Extract the (X, Y) coordinate from the center of the cell holding the provided text.  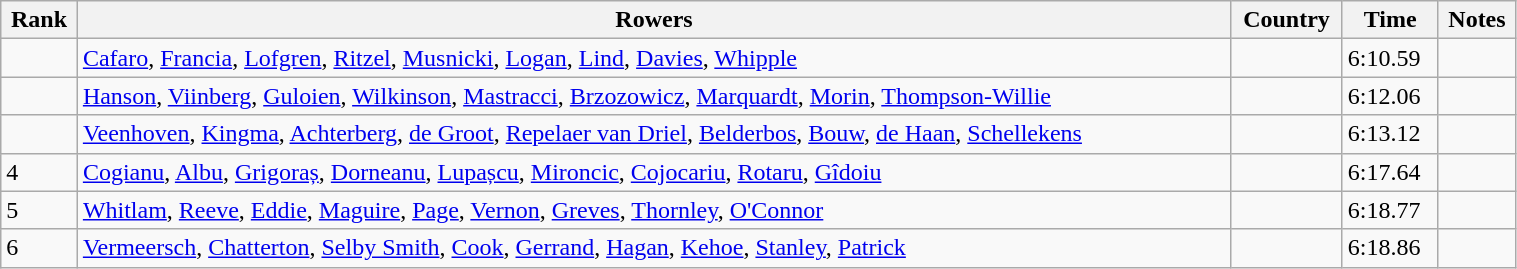
6:13.12 (1390, 134)
Whitlam, Reeve, Eddie, Maguire, Page, Vernon, Greves, Thornley, O'Connor (654, 210)
6 (40, 248)
6:18.86 (1390, 248)
6:12.06 (1390, 96)
Rank (40, 20)
6:17.64 (1390, 172)
Rowers (654, 20)
6:10.59 (1390, 58)
Cafaro, Francia, Lofgren, Ritzel, Musnicki, Logan, Lind, Davies, Whipple (654, 58)
Hanson, Viinberg, Guloien, Wilkinson, Mastracci, Brzozowicz, Marquardt, Morin, Thompson-Willie (654, 96)
Cogianu, Albu, Grigoraș, Dorneanu, Lupașcu, Mironcic, Cojocariu, Rotaru, Gîdoiu (654, 172)
Vermeersch, Chatterton, Selby Smith, Cook, Gerrand, Hagan, Kehoe, Stanley, Patrick (654, 248)
Time (1390, 20)
Country (1287, 20)
6:18.77 (1390, 210)
Veenhoven, Kingma, Achterberg, de Groot, Repelaer van Driel, Belderbos, Bouw, de Haan, Schellekens (654, 134)
4 (40, 172)
5 (40, 210)
Notes (1477, 20)
